Capture the cell that displays the provided text and extract its [x, y] central coordinate. 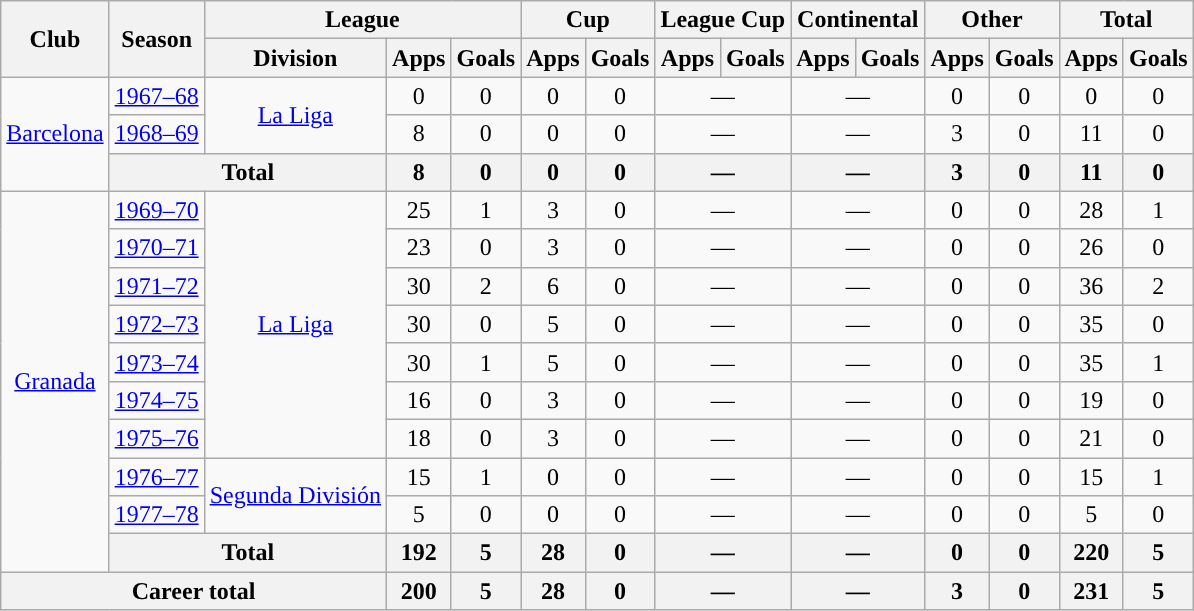
21 [1091, 438]
1969–70 [156, 210]
231 [1091, 591]
1976–77 [156, 477]
1972–73 [156, 324]
Barcelona [55, 134]
1975–76 [156, 438]
1974–75 [156, 400]
Segunda División [295, 496]
Season [156, 39]
1971–72 [156, 286]
Other [992, 20]
1973–74 [156, 362]
6 [553, 286]
16 [419, 400]
25 [419, 210]
220 [1091, 553]
1977–78 [156, 515]
36 [1091, 286]
League [362, 20]
1968–69 [156, 134]
Continental [858, 20]
Granada [55, 382]
League Cup [723, 20]
Cup [588, 20]
19 [1091, 400]
192 [419, 553]
23 [419, 248]
1970–71 [156, 248]
Career total [194, 591]
Division [295, 58]
200 [419, 591]
Club [55, 39]
18 [419, 438]
26 [1091, 248]
1967–68 [156, 96]
